Return the (x, y) coordinate for the center point of the cell that contains the specified text.  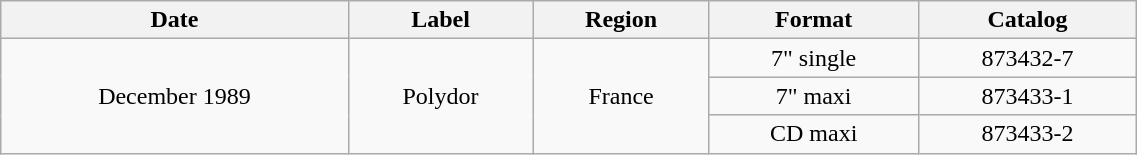
873433-2 (1028, 134)
Catalog (1028, 20)
Label (440, 20)
December 1989 (174, 96)
Format (814, 20)
CD maxi (814, 134)
873432-7 (1028, 58)
Region (621, 20)
Polydor (440, 96)
7" single (814, 58)
France (621, 96)
Date (174, 20)
873433-1 (1028, 96)
7" maxi (814, 96)
